Pinpoint the cell where the given text exists, returning its (x, y) midpoint coordinate. 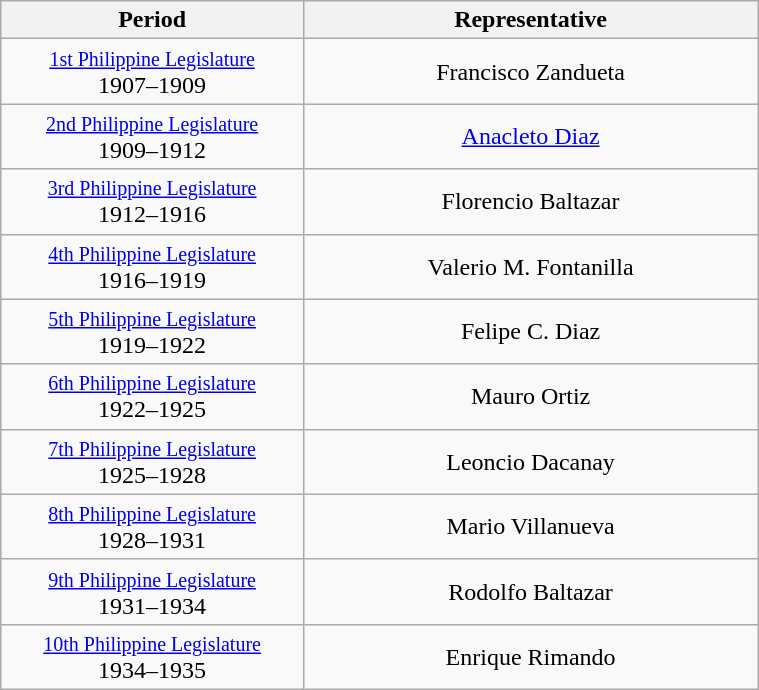
6th Philippine Legislature1922–1925 (152, 396)
Mario Villanueva (530, 526)
7th Philippine Legislature1925–1928 (152, 462)
10th Philippine Legislature1934–1935 (152, 656)
Leoncio Dacanay (530, 462)
Valerio M. Fontanilla (530, 266)
Period (152, 20)
2nd Philippine Legislature1909–1912 (152, 136)
9th Philippine Legislature1931–1934 (152, 592)
Francisco Zandueta (530, 72)
Mauro Ortiz (530, 396)
5th Philippine Legislature1919–1922 (152, 332)
4th Philippine Legislature1916–1919 (152, 266)
Anacleto Diaz (530, 136)
Representative (530, 20)
Felipe C. Diaz (530, 332)
Enrique Rimando (530, 656)
Florencio Baltazar (530, 202)
8th Philippine Legislature1928–1931 (152, 526)
3rd Philippine Legislature1912–1916 (152, 202)
Rodolfo Baltazar (530, 592)
1st Philippine Legislature1907–1909 (152, 72)
